Pinpoint the cell where the given text exists, returning its (X, Y) midpoint coordinate. 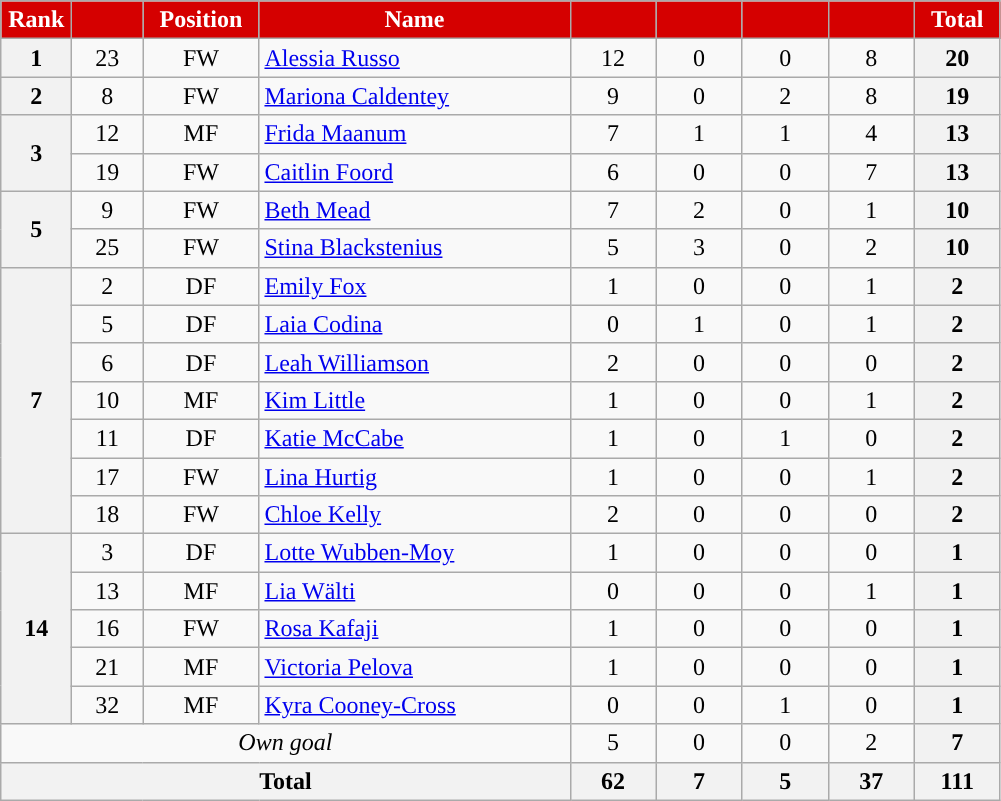
16 (108, 629)
18 (108, 515)
Name (414, 20)
Lina Hurtig (414, 477)
Caitlin Foord (414, 172)
14 (36, 629)
21 (108, 667)
Leah Williamson (414, 362)
Frida Maanum (414, 134)
62 (613, 781)
Emily Fox (414, 286)
Beth Mead (414, 210)
Rank (36, 20)
Lia Wälti (414, 591)
Alessia Russo (414, 58)
Victoria Pelova (414, 667)
11 (108, 438)
32 (108, 705)
Laia Codina (414, 324)
25 (108, 248)
Kyra Cooney-Cross (414, 705)
111 (957, 781)
4 (871, 134)
37 (871, 781)
Kim Little (414, 400)
17 (108, 477)
Chloe Kelly (414, 515)
Position (201, 20)
23 (108, 58)
Stina Blackstenius (414, 248)
20 (957, 58)
Mariona Caldentey (414, 96)
Lotte Wubben-Moy (414, 553)
Katie McCabe (414, 438)
Own goal (286, 743)
Rosa Kafaji (414, 629)
